Return the [X, Y] coordinate for the center point of the cell that contains the specified text.  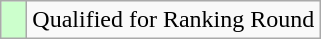
Qualified for Ranking Round [174, 20]
